Determine the (x, y) coordinate at the center of the cell enclosing the given text.  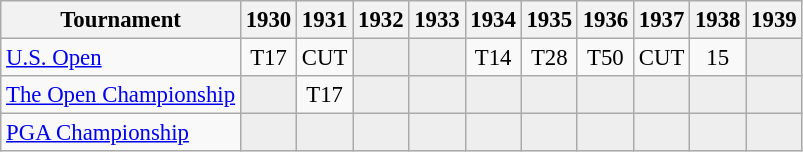
1935 (549, 20)
1939 (774, 20)
1933 (437, 20)
Tournament (121, 20)
PGA Championship (121, 133)
15 (718, 58)
1931 (325, 20)
U.S. Open (121, 58)
1938 (718, 20)
1936 (605, 20)
1932 (381, 20)
T14 (493, 58)
1937 (661, 20)
1930 (268, 20)
T28 (549, 58)
1934 (493, 20)
T50 (605, 58)
The Open Championship (121, 95)
